Pinpoint the cell where the given text exists, returning its (x, y) midpoint coordinate. 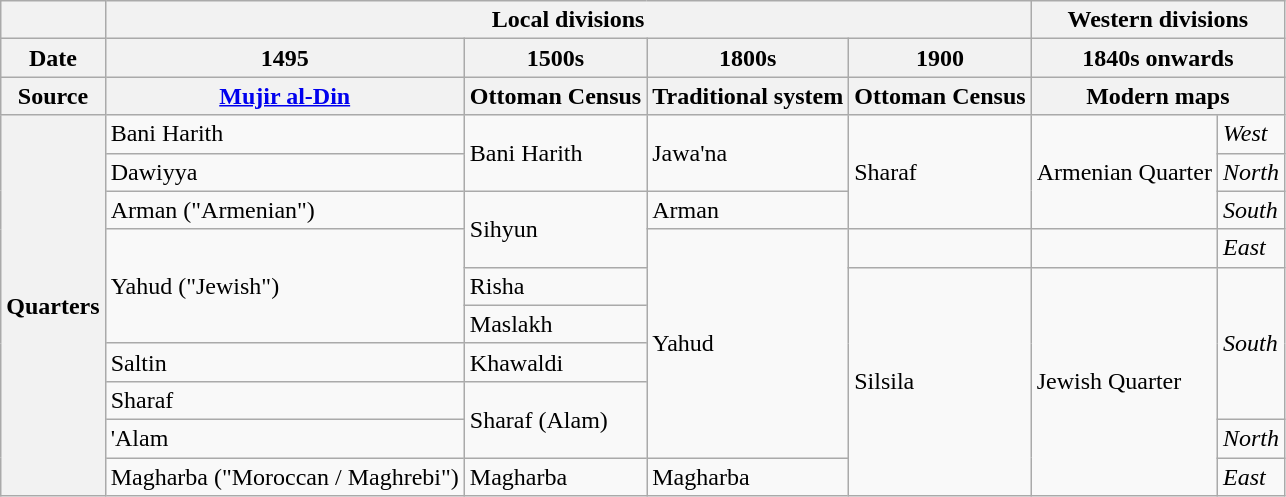
Western divisions (1158, 20)
1900 (940, 58)
Date (53, 58)
Arman ("Armenian") (284, 210)
Jewish Quarter (1124, 381)
Mujir al-Din (284, 96)
Local divisions (568, 20)
Sihyun (555, 229)
1800s (748, 58)
Maslakh (555, 324)
Sharaf (Alam) (555, 419)
Saltin (284, 362)
Dawiyya (284, 172)
Source (53, 96)
Traditional system (748, 96)
Yahud ("Jewish") (284, 286)
1495 (284, 58)
West (1250, 134)
Risha (555, 286)
Silsila (940, 381)
1500s (555, 58)
1840s onwards (1158, 58)
Yahud (748, 343)
Quarters (53, 306)
Magharba ("Moroccan / Maghrebi") (284, 477)
Arman (748, 210)
Armenian Quarter (1124, 172)
'Alam (284, 438)
Khawaldi (555, 362)
Jawa'na (748, 153)
Modern maps (1158, 96)
